Find where the given text appears and provide that cell's center as [x, y] coordinate. 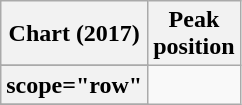
Peakposition [194, 34]
Chart (2017) [74, 34]
scope="row" [74, 85]
